Capture the cell that displays the provided text and extract its [x, y] central coordinate. 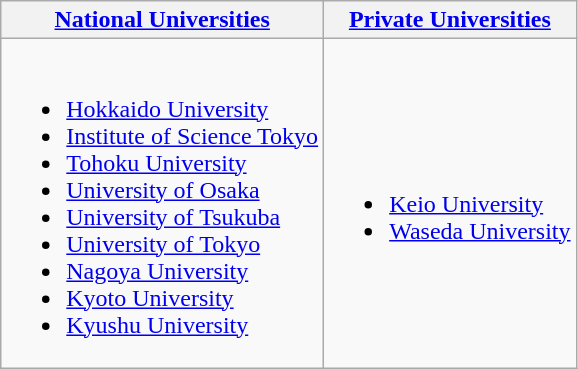
Private Universities [450, 20]
National Universities [162, 20]
Keio UniversityWaseda University [450, 204]
